Identify which cell holds the provided text, then report its (X, Y) central coordinate. 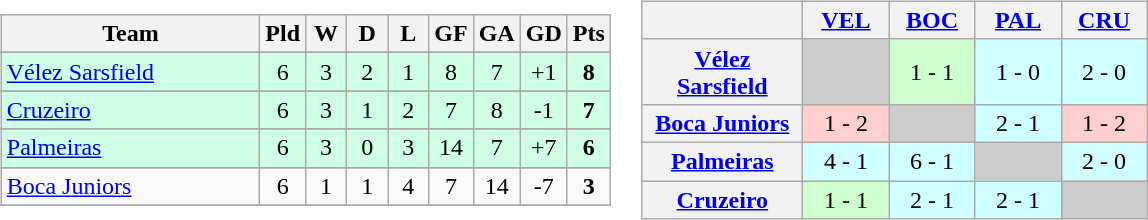
W (326, 34)
4 - 1 (846, 161)
0 (368, 148)
+7 (544, 148)
1 - 0 (1018, 72)
-1 (544, 110)
6 - 1 (932, 161)
GA (496, 34)
-7 (544, 186)
CRU (1104, 20)
Pld (283, 34)
Pts (588, 34)
GD (544, 34)
4 (408, 186)
+1 (544, 72)
BOC (932, 20)
Team (130, 34)
L (408, 34)
D (368, 34)
PAL (1018, 20)
VEL (846, 20)
GF (451, 34)
